Capture the cell that displays the provided text and extract its (X, Y) central coordinate. 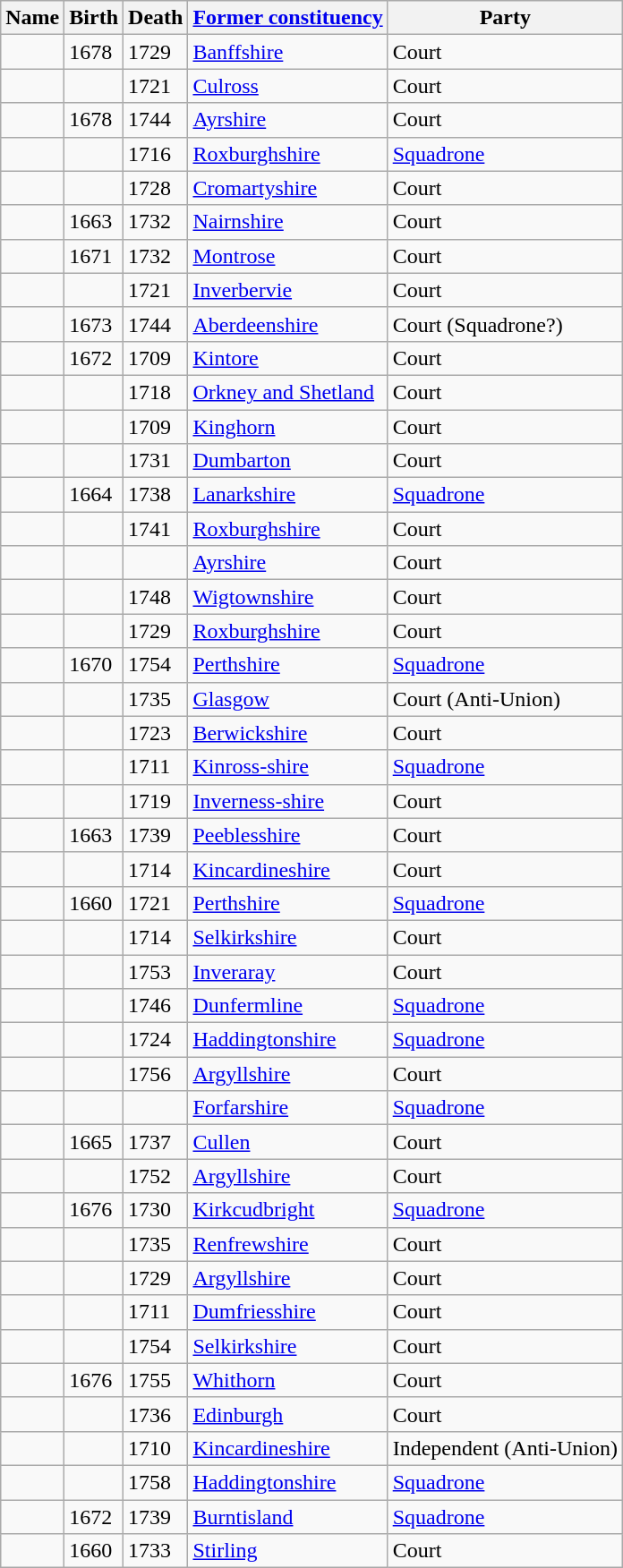
Kinross-shire (288, 767)
1736 (156, 1414)
Death (156, 18)
Cromartyshire (288, 188)
Berwickshire (288, 733)
1748 (156, 597)
1665 (94, 1142)
Renfrewshire (288, 1244)
Party (505, 18)
Dumbarton (288, 461)
1738 (156, 495)
1728 (156, 188)
Burntisland (288, 1517)
1756 (156, 1074)
Glasgow (288, 699)
Court (Squadrone?) (505, 324)
Montrose (288, 256)
Inverness-shire (288, 801)
Banffshire (288, 52)
Inveraray (288, 971)
Orkney and Shetland (288, 392)
1753 (156, 971)
Birth (94, 18)
Edinburgh (288, 1414)
1724 (156, 1040)
Aberdeenshire (288, 324)
1733 (156, 1551)
Name (32, 18)
1752 (156, 1176)
1746 (156, 1006)
Wigtownshire (288, 597)
1716 (156, 154)
Stirling (288, 1551)
Kintore (288, 358)
Independent (Anti-Union) (505, 1448)
1664 (94, 495)
Whithorn (288, 1380)
Inverbervie (288, 290)
Court (Anti-Union) (505, 699)
Kirkcudbright (288, 1210)
Dumfriesshire (288, 1312)
Cullen (288, 1142)
Forfarshire (288, 1108)
1758 (156, 1482)
1719 (156, 801)
Former constituency (288, 18)
1670 (94, 665)
1730 (156, 1210)
1673 (94, 324)
1755 (156, 1380)
1723 (156, 733)
Kinghorn (288, 427)
1731 (156, 461)
1710 (156, 1448)
Peeblesshire (288, 835)
1671 (94, 256)
Culross (288, 86)
Nairnshire (288, 222)
Lanarkshire (288, 495)
1741 (156, 529)
Dunfermline (288, 1006)
1737 (156, 1142)
1718 (156, 392)
